Provide the [X, Y] coordinate of the cell's center where the given text is located.  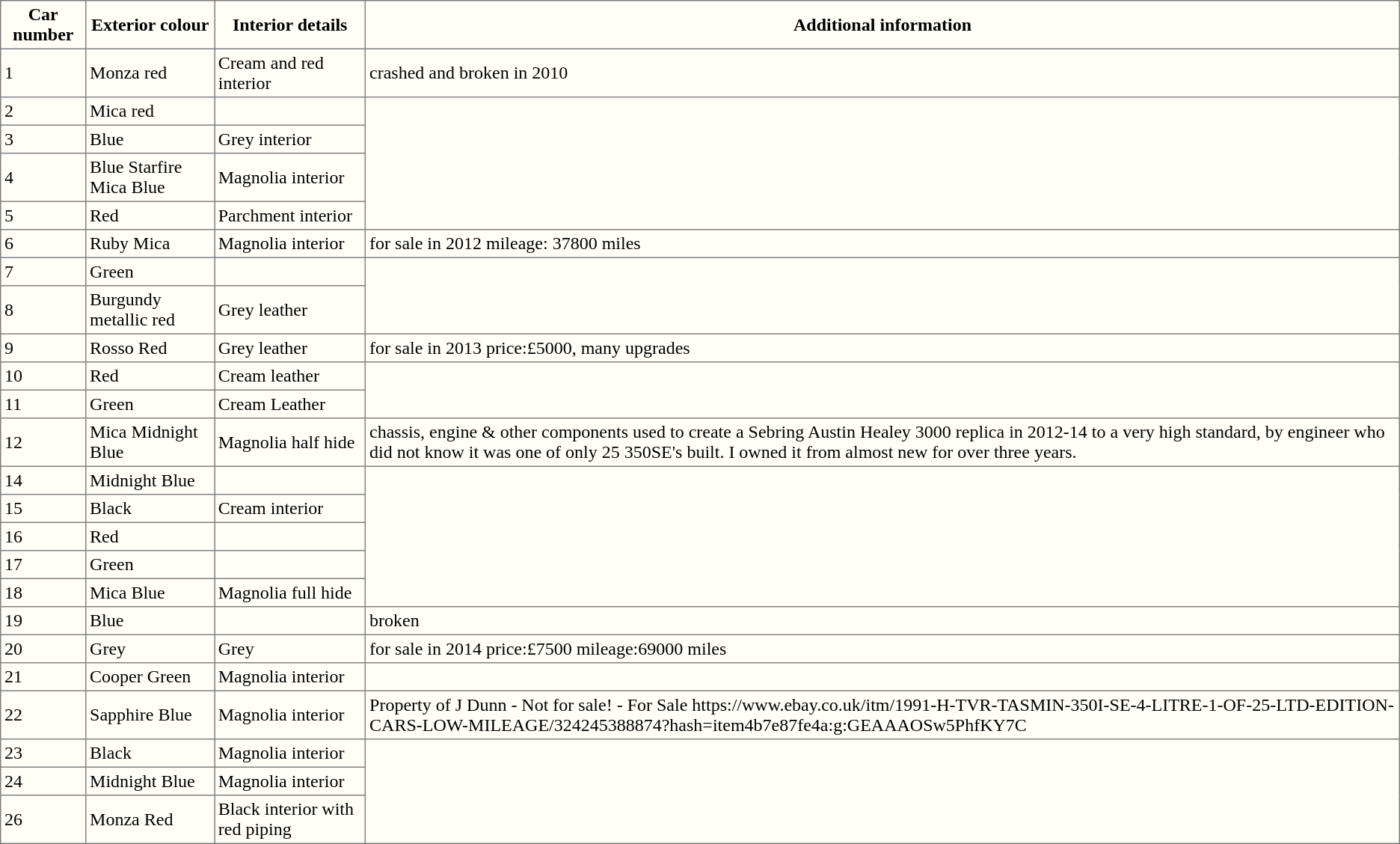
Ruby Mica [150, 244]
20 [43, 649]
Grey interior [289, 139]
Car number [43, 25]
Cream Leather [289, 404]
Magnolia full hide [289, 593]
crashed and broken in 2010 [882, 73]
Mica Midnight Blue [150, 442]
18 [43, 593]
Exterior colour [150, 25]
3 [43, 139]
Blue Starfire Mica Blue [150, 177]
Black interior with red piping [289, 819]
Additional information [882, 25]
19 [43, 621]
for sale in 2013 price:£5000, many upgrades [882, 348]
26 [43, 819]
Monza Red [150, 819]
2 [43, 111]
12 [43, 442]
Parchment interior [289, 215]
5 [43, 215]
Interior details [289, 25]
16 [43, 536]
4 [43, 177]
17 [43, 565]
Magnolia half hide [289, 442]
Monza red [150, 73]
Cooper Green [150, 677]
for sale in 2012 mileage: 37800 miles [882, 244]
21 [43, 677]
7 [43, 272]
24 [43, 781]
6 [43, 244]
broken [882, 621]
Mica red [150, 111]
11 [43, 404]
15 [43, 509]
10 [43, 376]
Sapphire Blue [150, 715]
22 [43, 715]
Cream and red interior [289, 73]
Cream leather [289, 376]
23 [43, 753]
8 [43, 310]
Mica Blue [150, 593]
9 [43, 348]
1 [43, 73]
14 [43, 480]
Burgundy metallic red [150, 310]
for sale in 2014 price:£7500 mileage:69000 miles [882, 649]
Rosso Red [150, 348]
Cream interior [289, 509]
